Locate the cell with the specified text and output its [x, y] center coordinate. 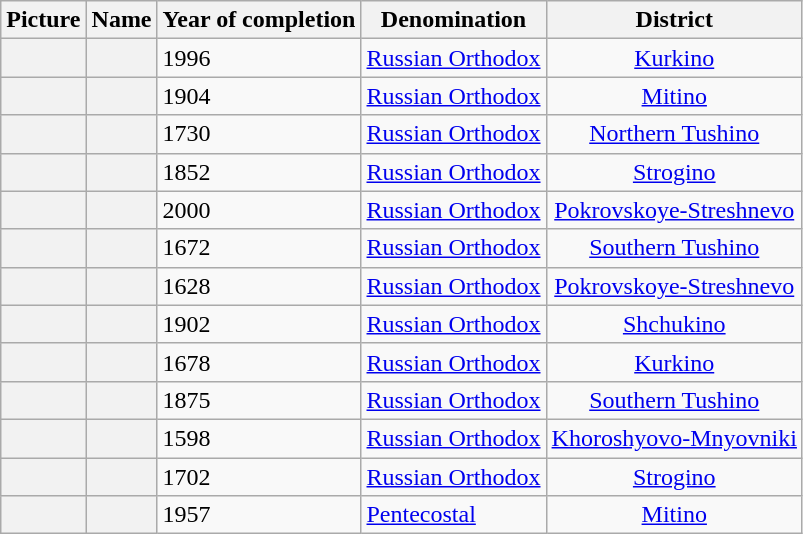
1957 [259, 515]
1672 [259, 248]
Pentecostal [454, 515]
1730 [259, 134]
1902 [259, 324]
1598 [259, 438]
Picture [44, 20]
Denomination [454, 20]
Northern Tushino [674, 134]
1904 [259, 96]
Shchukino [674, 324]
1628 [259, 286]
2000 [259, 210]
1996 [259, 58]
1875 [259, 400]
Khoroshyovo-Mnyovniki [674, 438]
1678 [259, 362]
Name [122, 20]
1702 [259, 477]
District [674, 20]
Year of completion [259, 20]
1852 [259, 172]
